Extract the (X, Y) coordinate from the center of the cell holding the provided text.  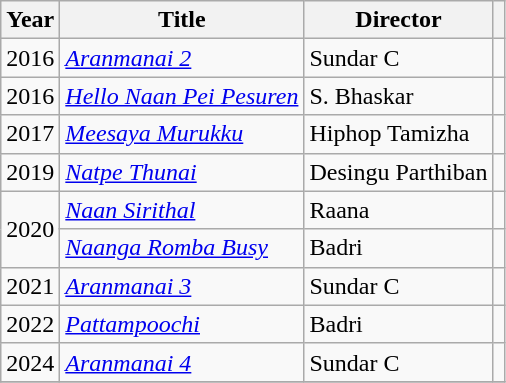
2022 (30, 324)
Year (30, 20)
Aranmanai 3 (182, 286)
Title (182, 20)
2024 (30, 362)
Desingu Parthiban (398, 172)
Hello Naan Pei Pesuren (182, 96)
Meesaya Murukku (182, 134)
Natpe Thunai (182, 172)
2019 (30, 172)
Director (398, 20)
2021 (30, 286)
Naanga Romba Busy (182, 248)
Hiphop Tamizha (398, 134)
Aranmanai 4 (182, 362)
S. Bhaskar (398, 96)
Aranmanai 2 (182, 58)
Naan Sirithal (182, 210)
Raana (398, 210)
2020 (30, 229)
2017 (30, 134)
Pattampoochi (182, 324)
